Determine the [X, Y] coordinate at the center of the cell enclosing the given text.  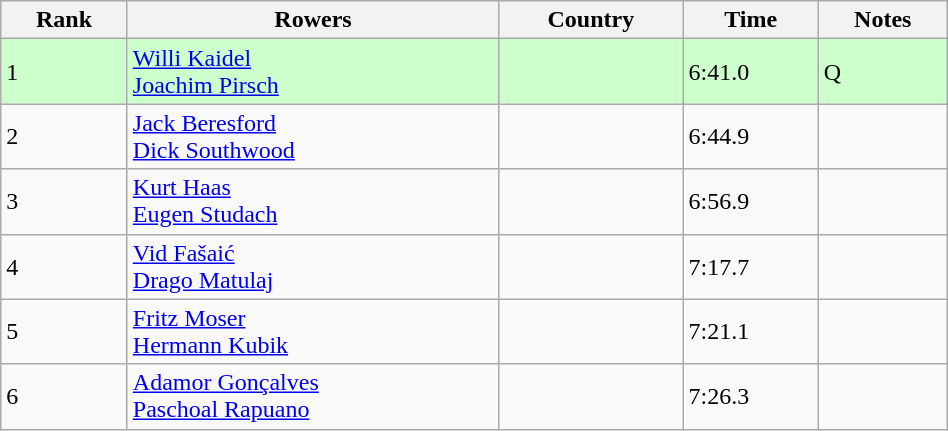
7:21.1 [750, 332]
Vid FašaićDrago Matulaj [312, 266]
5 [64, 332]
Adamor GonçalvesPaschoal Rapuano [312, 396]
Rank [64, 20]
4 [64, 266]
Rowers [312, 20]
6 [64, 396]
Jack BeresfordDick Southwood [312, 136]
Kurt HaasEugen Studach [312, 202]
6:44.9 [750, 136]
6:56.9 [750, 202]
3 [64, 202]
1 [64, 72]
2 [64, 136]
Willi KaidelJoachim Pirsch [312, 72]
Notes [882, 20]
7:17.7 [750, 266]
Fritz MoserHermann Kubik [312, 332]
Time [750, 20]
7:26.3 [750, 396]
6:41.0 [750, 72]
Q [882, 72]
Country [591, 20]
